Return [x, y] of the center of cell containing provided text 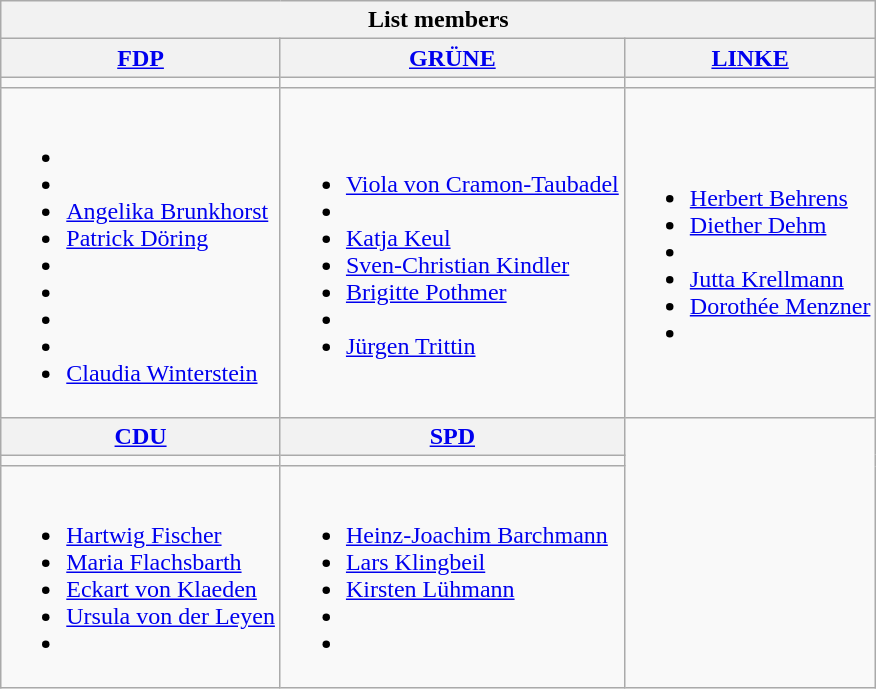
SPD [452, 436]
FDP [141, 58]
Viola von Cramon-TaubadelKatja KeulSven-Christian KindlerBrigitte PothmerJürgen Trittin [452, 252]
LINKE [750, 58]
GRÜNE [452, 58]
List members [438, 20]
Heinz-Joachim BarchmannLars KlingbeilKirsten Lühmann [452, 576]
CDU [141, 436]
Herbert BehrensDiether DehmJutta KrellmannDorothée Menzner [750, 252]
Angelika BrunkhorstPatrick DöringClaudia Winterstein [141, 252]
Hartwig FischerMaria FlachsbarthEckart von KlaedenUrsula von der Leyen [141, 576]
